Return the (x, y) coordinate for the center point of the cell that contains the specified text.  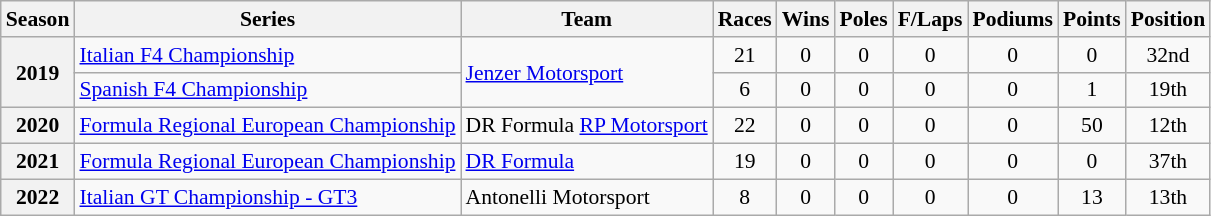
2019 (38, 72)
Poles (864, 19)
Spanish F4 Championship (267, 90)
2021 (38, 162)
Points (1092, 19)
21 (745, 55)
12th (1168, 126)
37th (1168, 162)
2022 (38, 197)
F/Laps (930, 19)
Italian GT Championship - GT3 (267, 197)
22 (745, 126)
19th (1168, 90)
8 (745, 197)
Italian F4 Championship (267, 55)
19 (745, 162)
1 (1092, 90)
6 (745, 90)
2020 (38, 126)
13 (1092, 197)
Antonelli Motorsport (586, 197)
Wins (806, 19)
13th (1168, 197)
DR Formula (586, 162)
DR Formula RP Motorsport (586, 126)
Series (267, 19)
32nd (1168, 55)
50 (1092, 126)
Podiums (1014, 19)
Season (38, 19)
Position (1168, 19)
Team (586, 19)
Jenzer Motorsport (586, 72)
Races (745, 19)
